Capture the cell that displays the provided text and extract its [x, y] central coordinate. 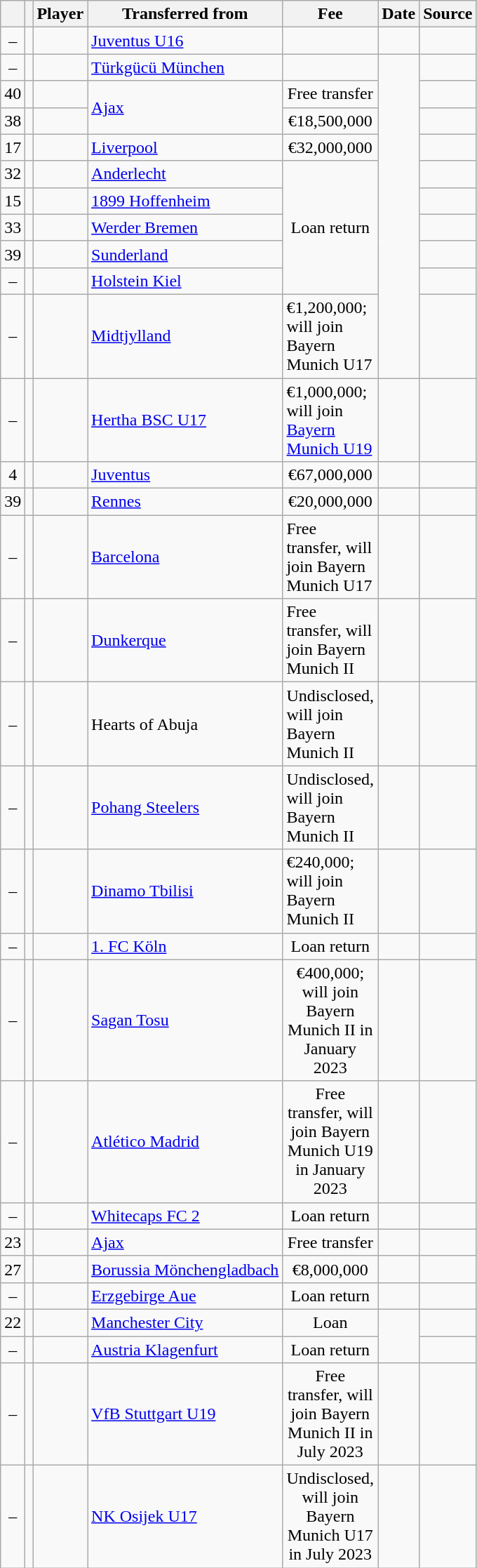
Liverpool [185, 147]
Juventus [185, 475]
€8,000,000 [330, 1269]
NK Osijek U17 [185, 1517]
Holstein Kiel [185, 281]
1899 Hoffenheim [185, 201]
Hearts of Abuja [185, 724]
Sagan Tosu [185, 1021]
Transferred from [185, 14]
1. FC Köln [185, 946]
Free transfer, will join Bayern Munich II in July 2023 [330, 1414]
Undisclosed, will join Bayern Munich U17 in July 2023 [330, 1517]
Hertha BSC U17 [185, 420]
22 [13, 1322]
€1,200,000; will join Bayern Munich U17 [330, 335]
€1,000,000; will join Bayern Munich U19 [330, 420]
17 [13, 147]
Barcelona [185, 557]
€67,000,000 [330, 475]
33 [13, 227]
Free transfer, will join Bayern Munich II [330, 640]
15 [13, 201]
Anderlecht [185, 174]
€400,000; will join Bayern Munich II in January 2023 [330, 1021]
€240,000; will join Bayern Munich II [330, 891]
Sunderland [185, 254]
Free transfer, will join Bayern Munich U17 [330, 557]
40 [13, 94]
Erzgebirge Aue [185, 1296]
Juventus U16 [185, 41]
Source [448, 14]
Manchester City [185, 1322]
Dunkerque [185, 640]
Pohang Steelers [185, 807]
Free transfer, will join Bayern Munich U19 in January 2023 [330, 1141]
4 [13, 475]
€32,000,000 [330, 147]
€18,500,000 [330, 121]
32 [13, 174]
Loan [330, 1322]
Werder Bremen [185, 227]
23 [13, 1242]
Rennes [185, 502]
Whitecaps FC 2 [185, 1216]
27 [13, 1269]
Fee [330, 14]
Player [60, 14]
VfB Stuttgart U19 [185, 1414]
Atlético Madrid [185, 1141]
Dinamo Tbilisi [185, 891]
Austria Klagenfurt [185, 1350]
Date [398, 14]
38 [13, 121]
Midtjylland [185, 335]
Borussia Mönchengladbach [185, 1269]
€20,000,000 [330, 502]
Türkgücü München [185, 67]
